Determine the (X, Y) coordinate at the center of the cell enclosing the given text.  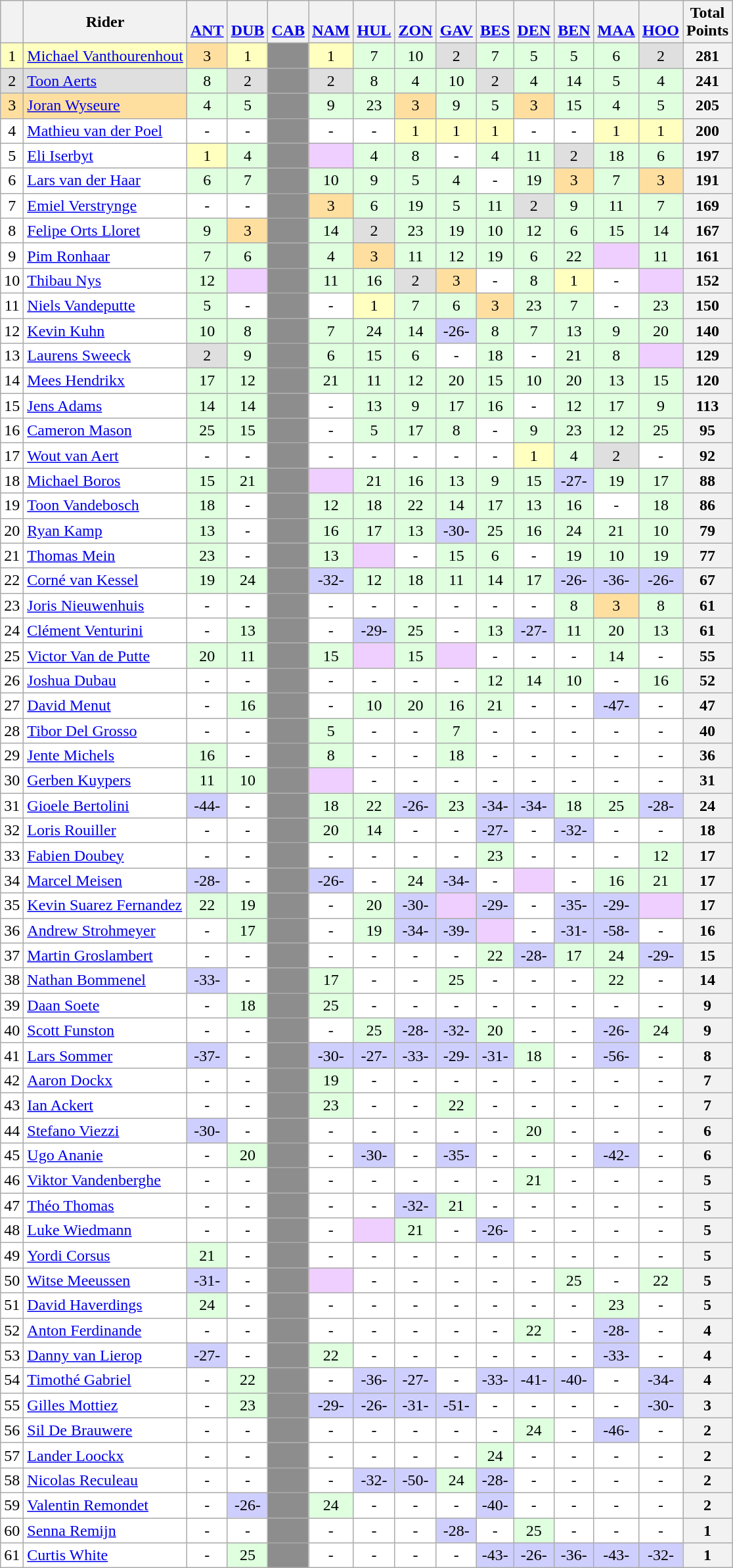
Senna Remijn (105, 1531)
Lars van der Haar (105, 181)
59 (12, 1505)
Gilles Mottiez (105, 1405)
77 (708, 555)
27 (12, 705)
45 (12, 1156)
Toon Vandebosch (105, 506)
53 (12, 1355)
Clément Venturini (105, 630)
113 (708, 406)
-37- (207, 1055)
Rider (105, 22)
Joran Wyseure (105, 106)
GAV (456, 22)
169 (708, 206)
-41- (534, 1380)
Laurens Sweeck (105, 356)
48 (12, 1230)
Joris Nieuwenhuis (105, 605)
Jens Adams (105, 406)
41 (12, 1055)
ZON (415, 22)
Valentin Remondet (105, 1505)
50 (12, 1280)
HUL (374, 22)
129 (708, 356)
120 (708, 381)
Yordi Corsus (105, 1255)
167 (708, 230)
Stefano Viezzi (105, 1130)
205 (708, 106)
Lars Sommer (105, 1055)
Toon Aerts (105, 81)
CAB (288, 22)
Ian Ackert (105, 1105)
35 (12, 905)
Michael Vanthourenhout (105, 56)
34 (12, 881)
BEN (574, 22)
ANT (207, 22)
-50- (415, 1480)
140 (708, 330)
Anton Ferdinande (105, 1330)
57 (12, 1455)
-42- (616, 1156)
Victor Van de Putte (105, 655)
197 (708, 156)
-47- (616, 705)
Viktor Vandenberghe (105, 1181)
Pim Ronhaar (105, 255)
Aaron Dockx (105, 1080)
-58- (616, 930)
Théo Thomas (105, 1206)
29 (12, 756)
49 (12, 1255)
38 (12, 980)
Ryan Kamp (105, 531)
191 (708, 181)
54 (12, 1380)
David Menut (105, 705)
Loris Rouiller (105, 831)
95 (708, 431)
79 (708, 531)
Daan Soete (105, 1005)
Scott Funston (105, 1030)
HOO (661, 22)
37 (12, 955)
Emiel Verstrynge (105, 206)
44 (12, 1130)
BES (495, 22)
86 (708, 506)
200 (708, 131)
Andrew Strohmeyer (105, 930)
67 (708, 580)
Danny van Lierop (105, 1355)
241 (708, 81)
Gerben Kuypers (105, 781)
-51- (456, 1405)
Ugo Ananie (105, 1156)
Felipe Orts Lloret (105, 230)
Timothé Gabriel (105, 1380)
88 (708, 481)
60 (12, 1531)
42 (12, 1080)
56 (12, 1430)
-46- (616, 1430)
Witse Meeussen (105, 1280)
150 (708, 305)
152 (708, 280)
Gioele Bertolini (105, 806)
51 (12, 1305)
39 (12, 1005)
Nicolas Reculeau (105, 1480)
-44- (207, 806)
28 (12, 731)
NAM (331, 22)
Kevin Kuhn (105, 330)
-56- (616, 1055)
Nathan Bommenel (105, 980)
Luke Wiedmann (105, 1230)
30 (12, 781)
Fabien Doubey (105, 856)
92 (708, 456)
Kevin Suarez Fernandez (105, 905)
DUB (248, 22)
Mees Hendrikx (105, 381)
Eli Iserbyt (105, 156)
-39- (456, 930)
Curtis White (105, 1556)
Thomas Mein (105, 555)
Jente Michels (105, 756)
Cameron Mason (105, 431)
26 (12, 680)
281 (708, 56)
DEN (534, 22)
Joshua Dubau (105, 680)
Mathieu van der Poel (105, 131)
32 (12, 831)
33 (12, 856)
Thibau Nys (105, 280)
Niels Vandeputte (105, 305)
Marcel Meisen (105, 881)
Total Points (708, 22)
Sil De Brauwere (105, 1430)
Tibor Del Grosso (105, 731)
Martin Groslambert (105, 955)
Corné van Kessel (105, 580)
Wout van Aert (105, 456)
46 (12, 1181)
161 (708, 255)
43 (12, 1105)
58 (12, 1480)
Michael Boros (105, 481)
MAA (616, 22)
Lander Loockx (105, 1455)
David Haverdings (105, 1305)
